Detect which cell encompasses the target text, then output its (X, Y) center coordinate. 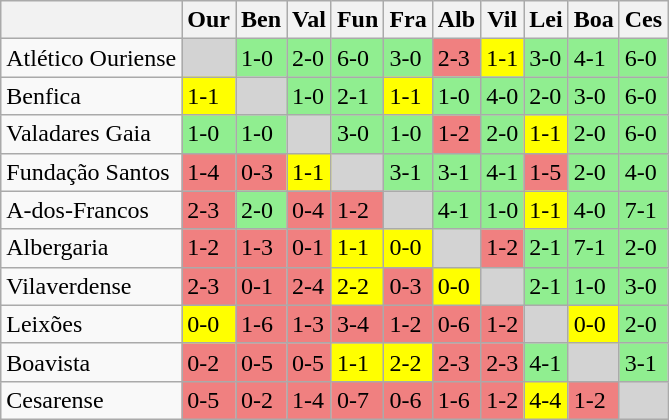
Ben (262, 20)
0-4 (310, 210)
Our (209, 20)
4-4 (546, 400)
Boa (594, 20)
Cesarense (92, 400)
Fun (357, 20)
Ces (643, 20)
0-7 (357, 400)
Vilaverdense (92, 286)
Atlético Ouriense (92, 58)
Lei (546, 20)
Albergaria (92, 248)
Vil (502, 20)
Fra (408, 20)
Valadares Gaia (92, 134)
3-4 (357, 324)
2-4 (310, 286)
1-5 (546, 172)
Benfica (92, 96)
Fundação Santos (92, 172)
Val (310, 20)
Alb (456, 20)
A-dos-Francos (92, 210)
Boavista (92, 362)
Leixões (92, 324)
